Find where the given text appears and provide that cell's center as (X, Y) coordinate. 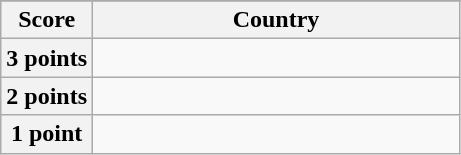
Country (276, 20)
Score (47, 20)
2 points (47, 96)
1 point (47, 134)
3 points (47, 58)
